Extract the (X, Y) coordinate from the center of the cell holding the provided text.  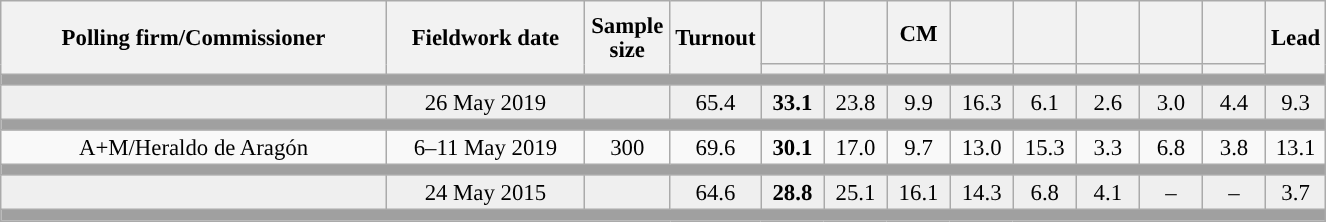
9.7 (918, 148)
33.1 (792, 102)
13.1 (1296, 148)
3.7 (1296, 194)
Sample size (627, 38)
6–11 May 2019 (485, 148)
CM (918, 32)
Fieldwork date (485, 38)
25.1 (856, 194)
Turnout (716, 38)
Polling firm/Commissioner (194, 38)
300 (627, 148)
4.1 (1108, 194)
3.3 (1108, 148)
26 May 2019 (485, 102)
9.9 (918, 102)
23.8 (856, 102)
3.8 (1234, 148)
24 May 2015 (485, 194)
Lead (1296, 38)
4.4 (1234, 102)
3.0 (1170, 102)
A+M/Heraldo de Aragón (194, 148)
65.4 (716, 102)
28.8 (792, 194)
14.3 (982, 194)
6.1 (1044, 102)
16.3 (982, 102)
17.0 (856, 148)
16.1 (918, 194)
15.3 (1044, 148)
30.1 (792, 148)
69.6 (716, 148)
64.6 (716, 194)
9.3 (1296, 102)
13.0 (982, 148)
2.6 (1108, 102)
